Determine the (x, y) coordinate at the center of the cell enclosing the given text.  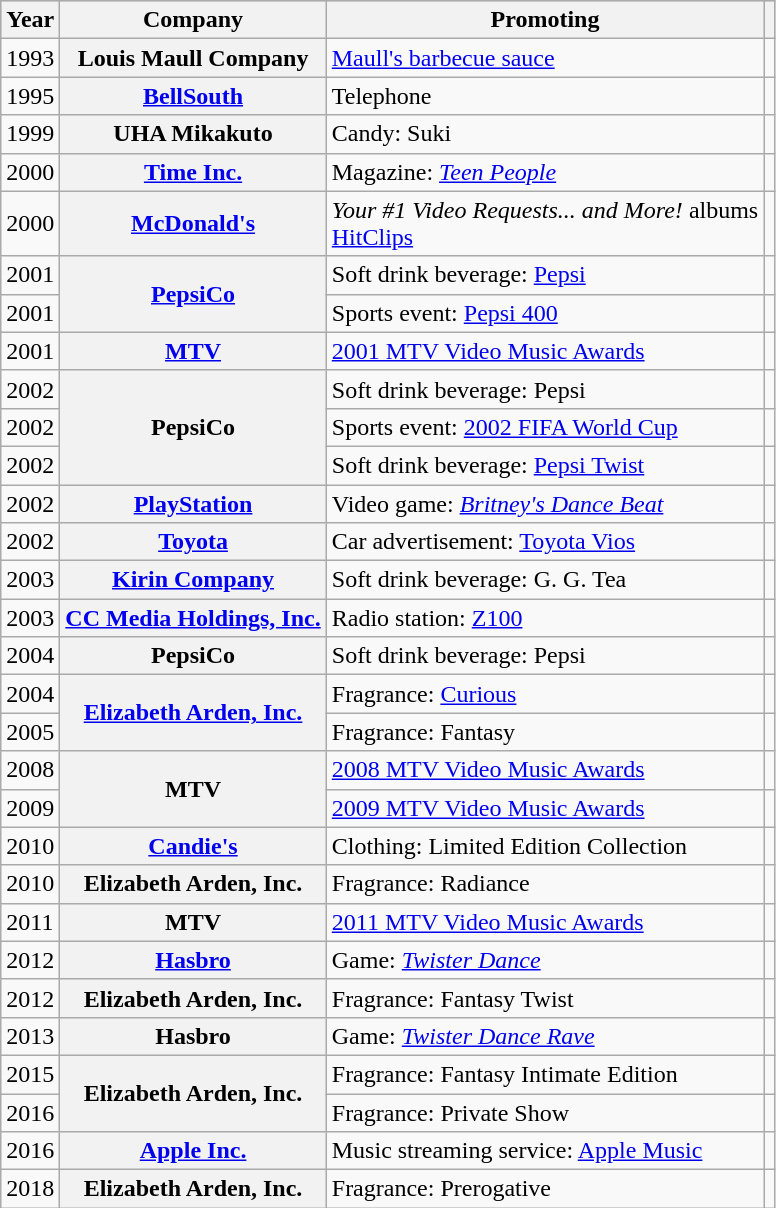
Sports event: 2002 FIFA World Cup (544, 427)
Kirin Company (193, 580)
Your #1 Video Requests... and More! albumsHitClips (544, 224)
2008 MTV Video Music Awards (544, 770)
2009 MTV Video Music Awards (544, 808)
Company (193, 20)
Telephone (544, 96)
Video game: Britney's Dance Beat (544, 503)
Year (30, 20)
Game: Twister Dance (544, 960)
Fragrance: Radiance (544, 884)
BellSouth (193, 96)
1993 (30, 58)
Fragrance: Fantasy Twist (544, 998)
Promoting (544, 20)
1995 (30, 96)
2015 (30, 1074)
Candy: Suki (544, 134)
Game: Twister Dance Rave (544, 1036)
2008 (30, 770)
Soft drink beverage: G. G. Tea (544, 580)
Candie's (193, 846)
Music streaming service: Apple Music (544, 1151)
2011 (30, 922)
2001 MTV Video Music Awards (544, 351)
Magazine: Teen People (544, 172)
CC Media Holdings, Inc. (193, 618)
Toyota (193, 542)
Louis Maull Company (193, 58)
2009 (30, 808)
Fragrance: Prerogative (544, 1189)
Fragrance: Fantasy (544, 732)
PlayStation (193, 503)
Soft drink beverage: Pepsi Twist (544, 465)
McDonald's (193, 224)
Sports event: Pepsi 400 (544, 313)
Car advertisement: Toyota Vios (544, 542)
Fragrance: Private Show (544, 1113)
Clothing: Limited Edition Collection (544, 846)
Radio station: Z100 (544, 618)
UHA Mikakuto (193, 134)
2013 (30, 1036)
Time Inc. (193, 172)
1999 (30, 134)
2011 MTV Video Music Awards (544, 922)
Fragrance: Fantasy Intimate Edition (544, 1074)
Apple Inc. (193, 1151)
Maull's barbecue sauce (544, 58)
Fragrance: Curious (544, 694)
2005 (30, 732)
2018 (30, 1189)
